Locate the cell with the specified text and output its (x, y) center coordinate. 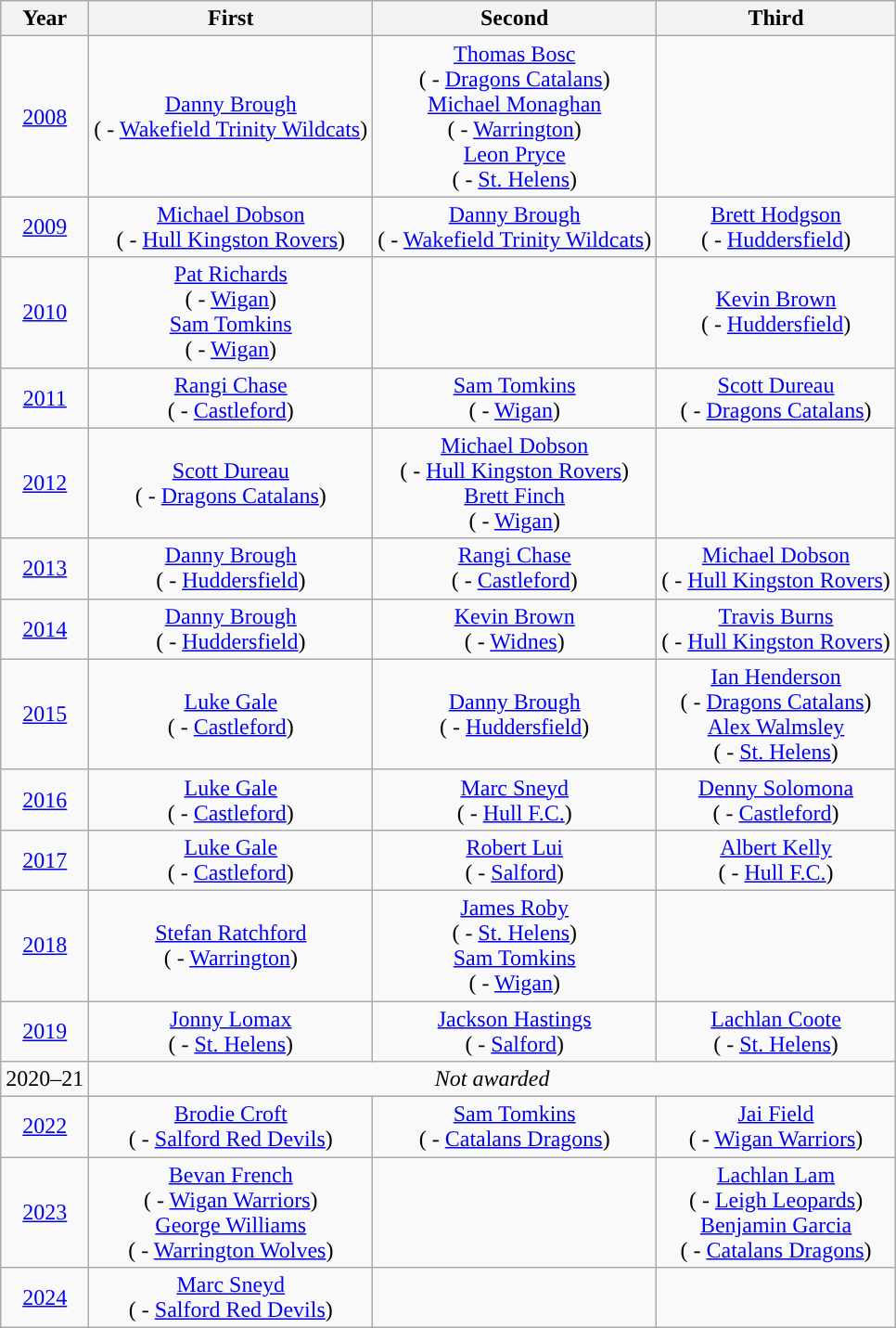
Robert Lui( - Salford) (515, 859)
Second (515, 19)
2009 (45, 226)
Sam Tomkins( - Catalans Dragons) (515, 1127)
2019 (45, 1030)
Lachlan Coote( - St. Helens) (776, 1030)
Travis Burns( - Hull Kingston Rovers) (776, 629)
Marc Sneyd( - Hull F.C.) (515, 800)
2015 (45, 715)
2014 (45, 629)
Lachlan Lam( - Leigh Leopards) Benjamin Garcia( - Catalans Dragons) (776, 1212)
Jackson Hastings( - Salford) (515, 1030)
2013 (45, 568)
James Roby( - St. Helens) Sam Tomkins( - Wigan) (515, 945)
Year (45, 19)
Stefan Ratchford( - Warrington) (231, 945)
Marc Sneyd( - Salford Red Devils) (231, 1297)
Bevan French( - Wigan Warriors) George Williams( - Warrington Wolves) (231, 1212)
Ian Henderson( - Dragons Catalans) Alex Walmsley( - St. Helens) (776, 715)
2012 (45, 483)
Denny Solomona( - Castleford) (776, 800)
2011 (45, 397)
2018 (45, 945)
Sam Tomkins( - Wigan) (515, 397)
Thomas Bosc( - Dragons Catalans) Michael Monaghan( - Warrington) Leon Pryce( - St. Helens) (515, 117)
Albert Kelly( - Hull F.C.) (776, 859)
Jonny Lomax ( - St. Helens) (231, 1030)
Kevin Brown( - Widnes) (515, 629)
2023 (45, 1212)
2008 (45, 117)
2022 (45, 1127)
2016 (45, 800)
First (231, 19)
2024 (45, 1297)
Jai Field( - Wigan Warriors) (776, 1127)
2017 (45, 859)
Kevin Brown( - Huddersfield) (776, 312)
Not awarded (493, 1079)
2010 (45, 312)
Pat Richards( - Wigan) Sam Tomkins( - Wigan) (231, 312)
Brodie Croft( - Salford Red Devils) (231, 1127)
2020–21 (45, 1079)
Michael Dobson( - Hull Kingston Rovers) Brett Finch( - Wigan) (515, 483)
Brett Hodgson( - Huddersfield) (776, 226)
Third (776, 19)
